Output the [x, y] coordinate of the center of the cell containing the given text.  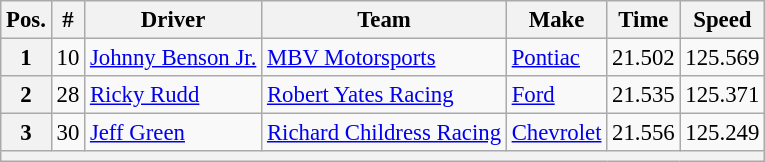
Johnny Benson Jr. [174, 58]
Ford [556, 95]
Robert Yates Racing [384, 95]
Driver [174, 20]
1 [26, 58]
2 [26, 95]
Jeff Green [174, 133]
# [68, 20]
Ricky Rudd [174, 95]
10 [68, 58]
21.502 [644, 58]
125.569 [722, 58]
Team [384, 20]
Chevrolet [556, 133]
30 [68, 133]
MBV Motorsports [384, 58]
Make [556, 20]
Pontiac [556, 58]
21.556 [644, 133]
125.249 [722, 133]
28 [68, 95]
125.371 [722, 95]
Richard Childress Racing [384, 133]
Speed [722, 20]
Time [644, 20]
21.535 [644, 95]
3 [26, 133]
Pos. [26, 20]
